Find where the given text appears and provide that cell's center as (X, Y) coordinate. 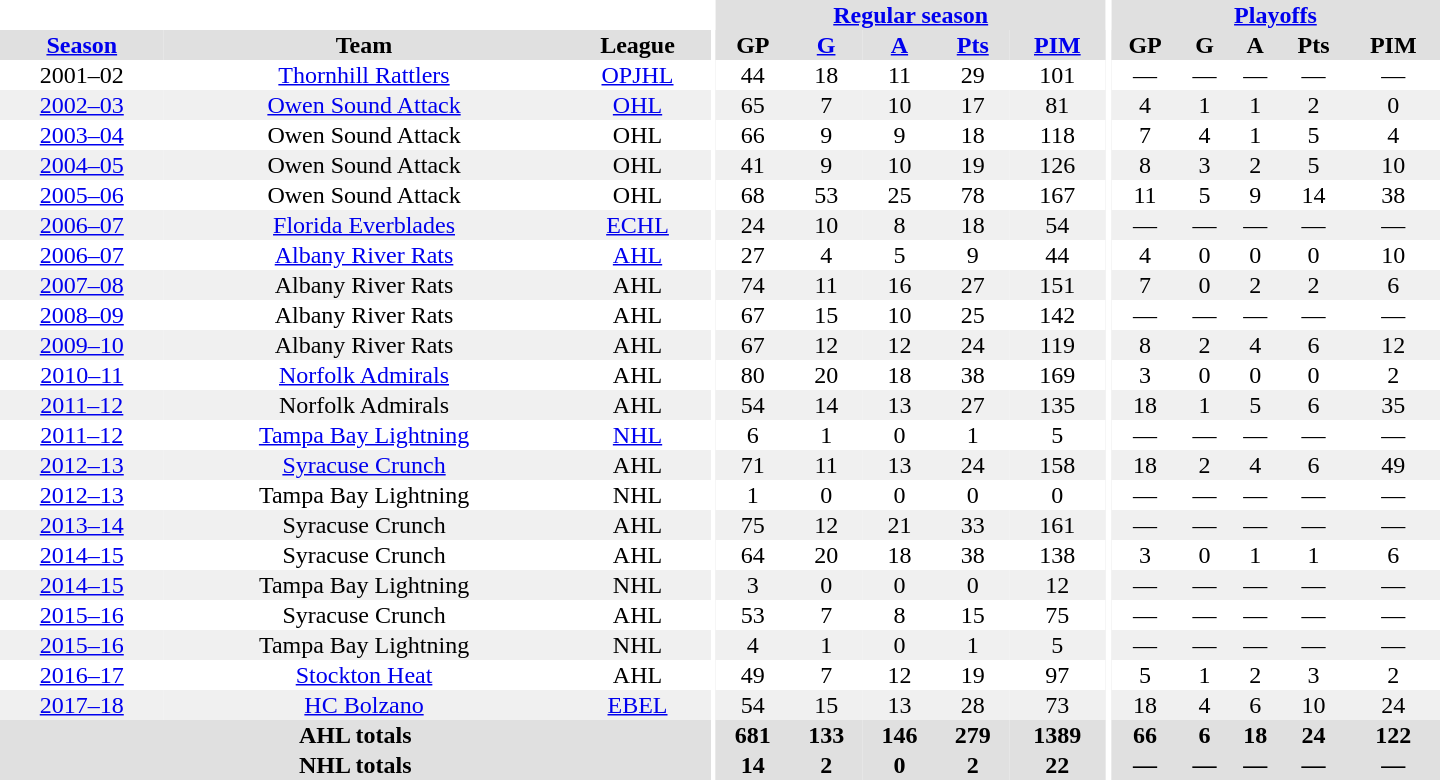
41 (752, 165)
64 (752, 555)
146 (900, 735)
Playoffs (1276, 15)
2017–18 (82, 705)
2003–04 (82, 135)
33 (972, 525)
2005–06 (82, 195)
2007–08 (82, 285)
80 (752, 375)
2009–10 (82, 345)
Regular season (910, 15)
Team (364, 45)
68 (752, 195)
EBEL (638, 705)
74 (752, 285)
81 (1057, 105)
League (638, 45)
681 (752, 735)
71 (752, 465)
ECHL (638, 225)
Florida Everblades (364, 225)
133 (826, 735)
135 (1057, 405)
Season (82, 45)
21 (900, 525)
161 (1057, 525)
Thornhill Rattlers (364, 75)
22 (1057, 765)
119 (1057, 345)
29 (972, 75)
122 (1393, 735)
158 (1057, 465)
169 (1057, 375)
Stockton Heat (364, 675)
2004–05 (82, 165)
78 (972, 195)
OPJHL (638, 75)
28 (972, 705)
16 (900, 285)
2001–02 (82, 75)
167 (1057, 195)
HC Bolzano (364, 705)
279 (972, 735)
2016–17 (82, 675)
AHL totals (356, 735)
2010–11 (82, 375)
118 (1057, 135)
2013–14 (82, 525)
151 (1057, 285)
138 (1057, 555)
2002–03 (82, 105)
65 (752, 105)
142 (1057, 315)
126 (1057, 165)
97 (1057, 675)
17 (972, 105)
2008–09 (82, 315)
101 (1057, 75)
35 (1393, 405)
NHL totals (356, 765)
73 (1057, 705)
1389 (1057, 735)
